Find where the given text appears and provide that cell's center as (X, Y) coordinate. 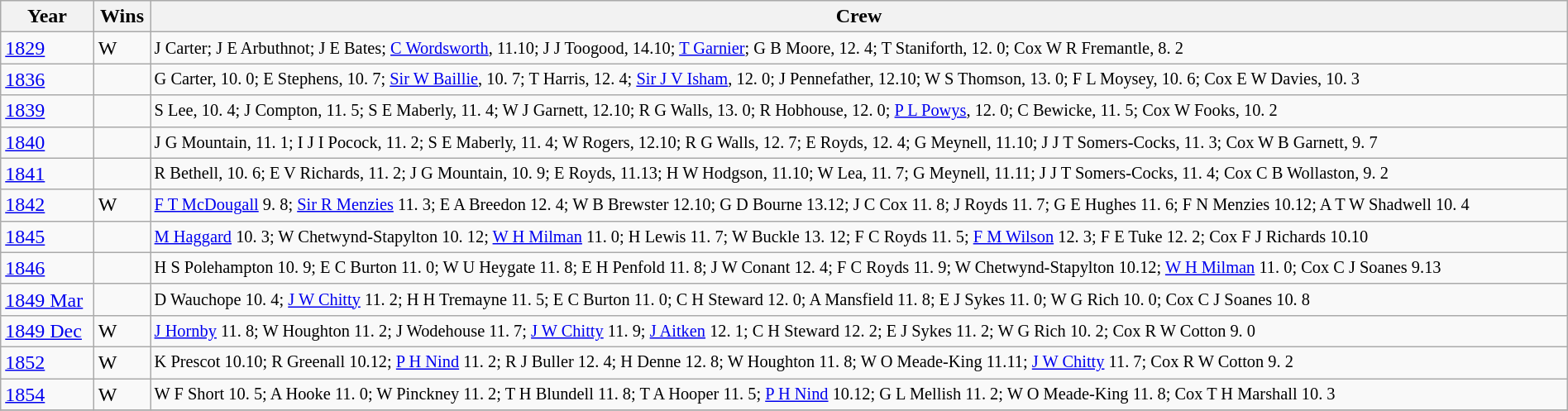
Wins (122, 17)
1849 Mar (47, 299)
1840 (47, 142)
1846 (47, 268)
1836 (47, 79)
Year (47, 17)
1841 (47, 174)
Crew (858, 17)
1842 (47, 205)
1852 (47, 362)
1839 (47, 111)
1849 Dec (47, 331)
1854 (47, 394)
1845 (47, 237)
1829 (47, 48)
